From the cell containing the given text, extract its center point as (X, Y) coordinate. 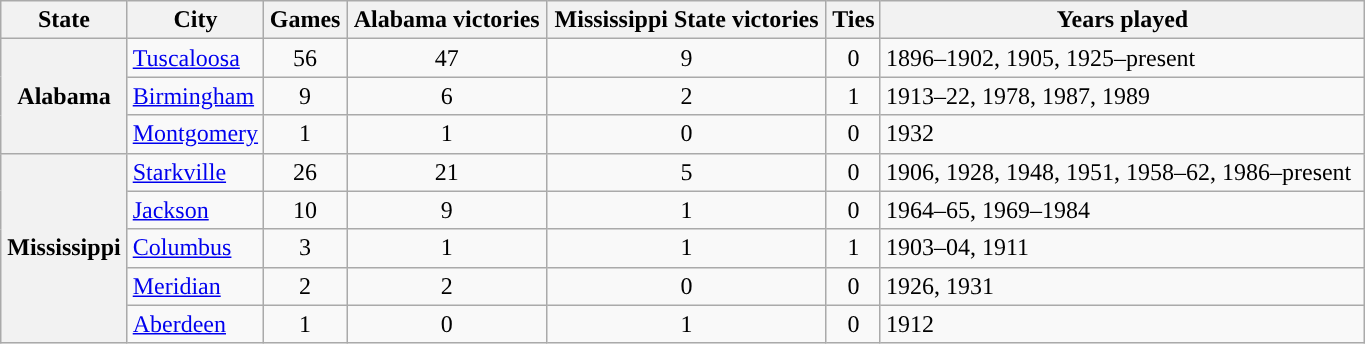
1896–1902, 1905, 1925–present (1122, 58)
5 (686, 172)
Alabama victories (447, 20)
1926, 1931 (1122, 286)
1913–22, 1978, 1987, 1989 (1122, 96)
Montgomery (195, 134)
1906, 1928, 1948, 1951, 1958–62, 1986–present (1122, 172)
Starkville (195, 172)
10 (306, 210)
1964–65, 1969–1984 (1122, 210)
1912 (1122, 324)
3 (306, 248)
Games (306, 20)
Aberdeen (195, 324)
Alabama (64, 96)
Years played (1122, 20)
City (195, 20)
Mississippi (64, 248)
1903–04, 1911 (1122, 248)
21 (447, 172)
Tuscaloosa (195, 58)
1932 (1122, 134)
Jackson (195, 210)
Columbus (195, 248)
Ties (853, 20)
Mississippi State victories (686, 20)
47 (447, 58)
26 (306, 172)
Meridian (195, 286)
6 (447, 96)
State (64, 20)
Birmingham (195, 96)
56 (306, 58)
